Find where the given text appears and provide that cell's center as (X, Y) coordinate. 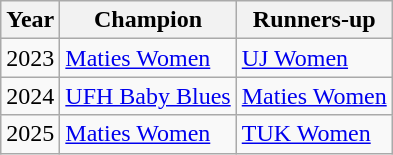
2025 (30, 134)
Runners-up (314, 20)
UFH Baby Blues (148, 96)
2023 (30, 58)
Champion (148, 20)
Year (30, 20)
TUK Women (314, 134)
2024 (30, 96)
UJ Women (314, 58)
